For the text-containing cell, return its midpoint in (x, y) coordinate format. 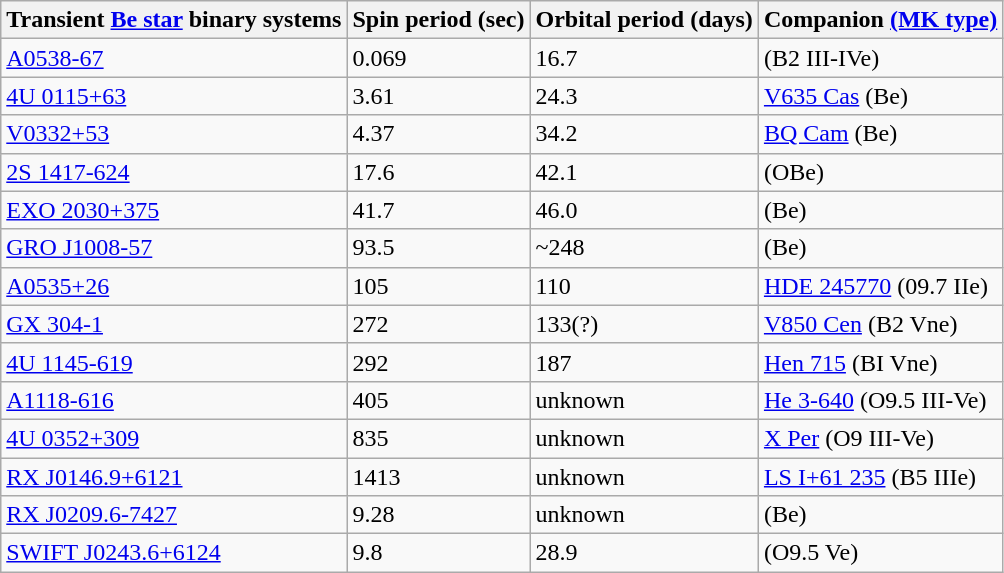
A1118-616 (174, 400)
X Per (O9 III-Ve) (880, 438)
Hen 715 (BI Vne) (880, 362)
V850 Cen (B2 Vne) (880, 324)
BQ Cam (Be) (880, 134)
(B2 III-IVe) (880, 58)
110 (644, 286)
9.8 (438, 553)
V0332+53 (174, 134)
0.069 (438, 58)
46.0 (644, 210)
~248 (644, 248)
405 (438, 400)
272 (438, 324)
A0538-67 (174, 58)
42.1 (644, 172)
2S 1417-624 (174, 172)
4U 1145-619 (174, 362)
Orbital period (days) (644, 20)
RX J0209.6-7427 (174, 515)
835 (438, 438)
1413 (438, 477)
3.61 (438, 96)
24.3 (644, 96)
4U 0352+309 (174, 438)
105 (438, 286)
A0535+26 (174, 286)
He 3-640 (O9.5 III-Ve) (880, 400)
9.28 (438, 515)
EXO 2030+375 (174, 210)
292 (438, 362)
Companion (MK type) (880, 20)
28.9 (644, 553)
34.2 (644, 134)
16.7 (644, 58)
17.6 (438, 172)
187 (644, 362)
4.37 (438, 134)
Spin period (sec) (438, 20)
Transient Be star binary systems (174, 20)
41.7 (438, 210)
133(?) (644, 324)
93.5 (438, 248)
V635 Cas (Be) (880, 96)
(O9.5 Ve) (880, 553)
SWIFT J0243.6+6124 (174, 553)
LS I+61 235 (B5 IIIe) (880, 477)
HDE 245770 (09.7 IIe) (880, 286)
GX 304-1 (174, 324)
GRO J1008-57 (174, 248)
(OBe) (880, 172)
4U 0115+63 (174, 96)
RX J0146.9+6121 (174, 477)
